Return the (X, Y) coordinate for the center point of the cell that contains the specified text.  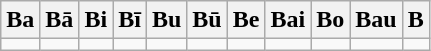
Bu (166, 20)
Bo (330, 20)
Bau (376, 20)
Bā (60, 20)
Ba (20, 20)
Be (246, 20)
Bū (207, 20)
Bī (130, 20)
B (416, 20)
Bi (96, 20)
Bai (288, 20)
